Search for the cell housing the specified text and yield its (x, y) center coordinate. 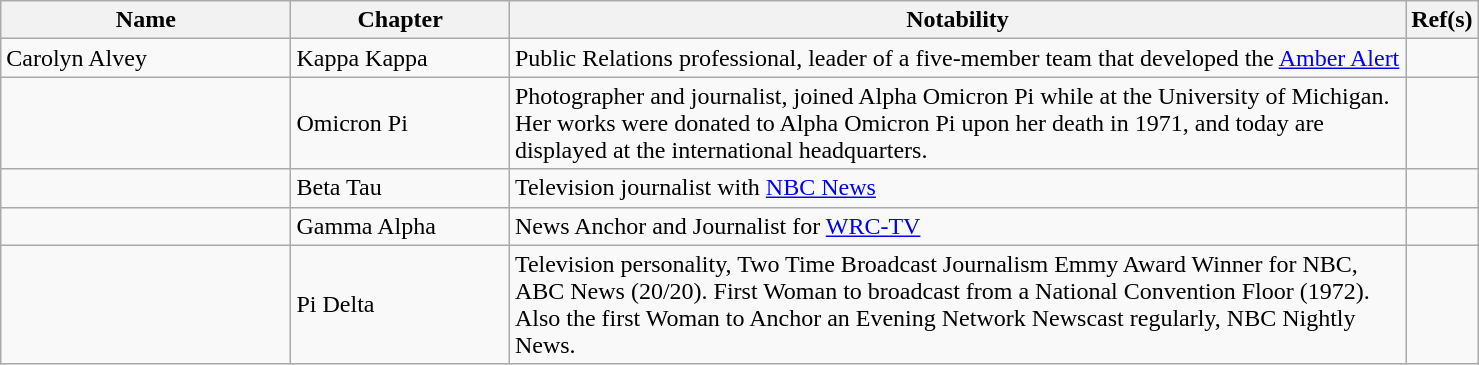
Name (146, 20)
Gamma Alpha (400, 226)
Pi Delta (400, 304)
Television journalist with NBC News (957, 188)
Notability (957, 20)
Public Relations professional, leader of a five-member team that developed the Amber Alert (957, 58)
Carolyn Alvey (146, 58)
Chapter (400, 20)
Omicron Pi (400, 123)
Ref(s) (1442, 20)
Beta Tau (400, 188)
Kappa Kappa (400, 58)
News Anchor and Journalist for WRC-TV (957, 226)
